Pinpoint the cell where the given text exists, returning its [x, y] midpoint coordinate. 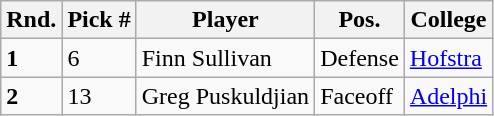
2 [32, 96]
Pick # [99, 20]
Finn Sullivan [225, 58]
13 [99, 96]
Defense [360, 58]
Rnd. [32, 20]
Adelphi [448, 96]
Greg Puskuldjian [225, 96]
College [448, 20]
Faceoff [360, 96]
Hofstra [448, 58]
6 [99, 58]
1 [32, 58]
Pos. [360, 20]
Player [225, 20]
